Determine the (X, Y) coordinate at the center of the cell enclosing the given text.  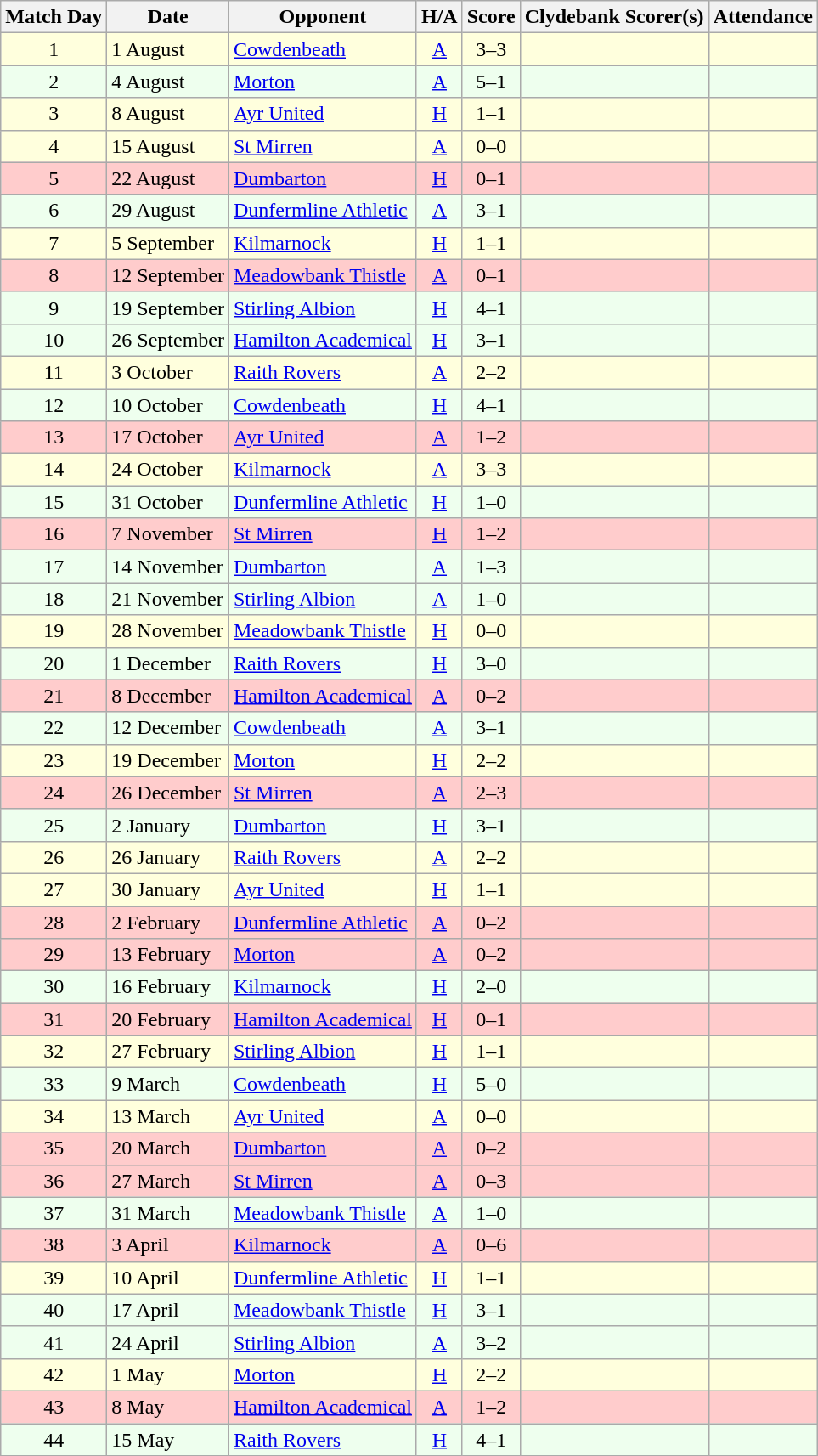
35 (54, 1148)
3 April (168, 1245)
Match Day (54, 17)
9 March (168, 1084)
2 (54, 82)
19 (54, 631)
15 August (168, 146)
30 (54, 987)
5 (54, 178)
28 (54, 922)
31 October (168, 502)
19 September (168, 308)
12 (54, 405)
27 (54, 889)
38 (54, 1245)
13 March (168, 1116)
1 (54, 49)
Attendance (763, 17)
4 August (168, 82)
29 (54, 955)
36 (54, 1181)
1 May (168, 1374)
29 August (168, 211)
1 December (168, 663)
10 (54, 340)
3 (54, 114)
25 (54, 825)
37 (54, 1213)
8 August (168, 114)
3 October (168, 372)
20 March (168, 1148)
42 (54, 1374)
10 April (168, 1278)
44 (54, 1440)
8 (54, 275)
41 (54, 1342)
24 (54, 793)
12 September (168, 275)
30 January (168, 889)
14 November (168, 567)
20 (54, 663)
31 (54, 1019)
21 November (168, 599)
15 (54, 502)
5 September (168, 243)
Score (491, 17)
20 February (168, 1019)
26 September (168, 340)
3–2 (491, 1342)
6 (54, 211)
15 May (168, 1440)
8 May (168, 1407)
24 April (168, 1342)
0–6 (491, 1245)
11 (54, 372)
28 November (168, 631)
7 (54, 243)
33 (54, 1084)
18 (54, 599)
24 October (168, 470)
22 (54, 728)
43 (54, 1407)
5–1 (491, 82)
4 (54, 146)
39 (54, 1278)
17 (54, 567)
26 December (168, 793)
7 November (168, 534)
32 (54, 1052)
16 (54, 534)
13 (54, 437)
17 October (168, 437)
19 December (168, 760)
Clydebank Scorer(s) (614, 17)
13 February (168, 955)
H/A (439, 17)
21 (54, 696)
0–3 (491, 1181)
12 December (168, 728)
26 January (168, 857)
1–3 (491, 567)
2–3 (491, 793)
16 February (168, 987)
2 January (168, 825)
26 (54, 857)
Date (168, 17)
34 (54, 1116)
17 April (168, 1310)
2 February (168, 922)
14 (54, 470)
1 August (168, 49)
2–0 (491, 987)
23 (54, 760)
Opponent (323, 17)
40 (54, 1310)
31 March (168, 1213)
10 October (168, 405)
9 (54, 308)
8 December (168, 696)
3–0 (491, 663)
27 March (168, 1181)
5–0 (491, 1084)
22 August (168, 178)
27 February (168, 1052)
